Pinpoint the cell where the given text exists, returning its [X, Y] midpoint coordinate. 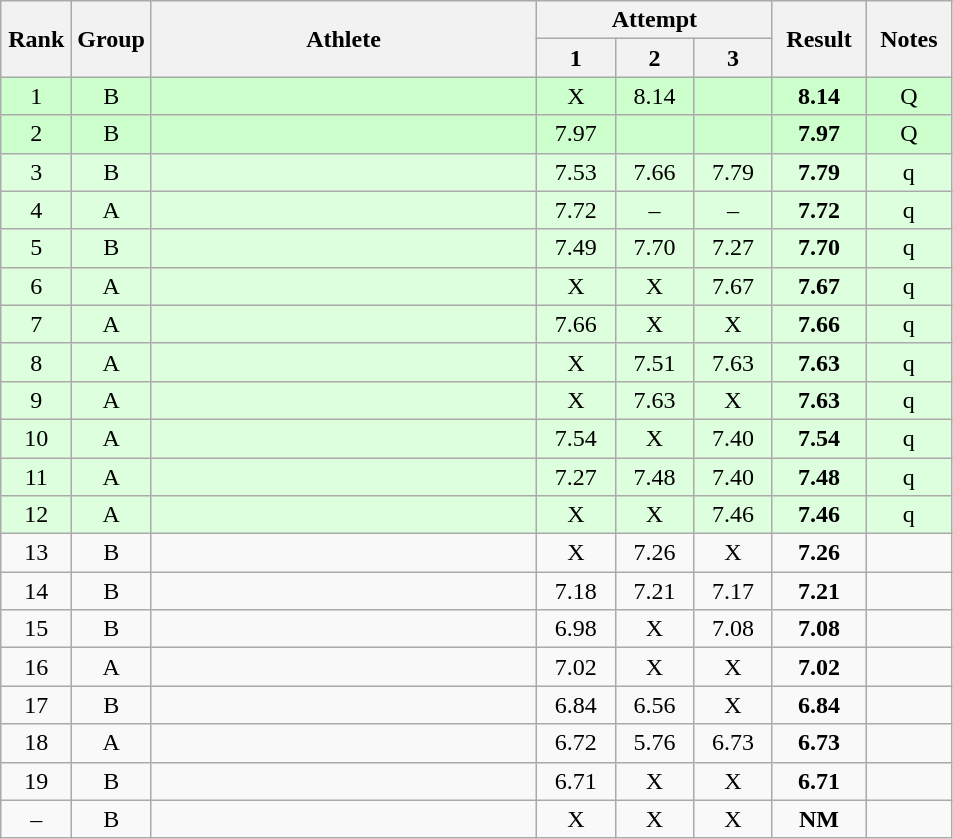
7 [36, 324]
6.72 [576, 743]
10 [36, 438]
NM [819, 819]
19 [36, 781]
16 [36, 667]
12 [36, 515]
6.56 [654, 705]
Athlete [343, 39]
6.98 [576, 629]
Attempt [655, 20]
11 [36, 477]
15 [36, 629]
8 [36, 362]
Group [112, 39]
5 [36, 248]
9 [36, 400]
7.18 [576, 591]
13 [36, 553]
4 [36, 210]
7.17 [734, 591]
17 [36, 705]
6 [36, 286]
Result [819, 39]
18 [36, 743]
14 [36, 591]
7.53 [576, 172]
7.51 [654, 362]
Rank [36, 39]
Notes [909, 39]
5.76 [654, 743]
7.49 [576, 248]
